Return [X, Y] of the center of cell containing provided text 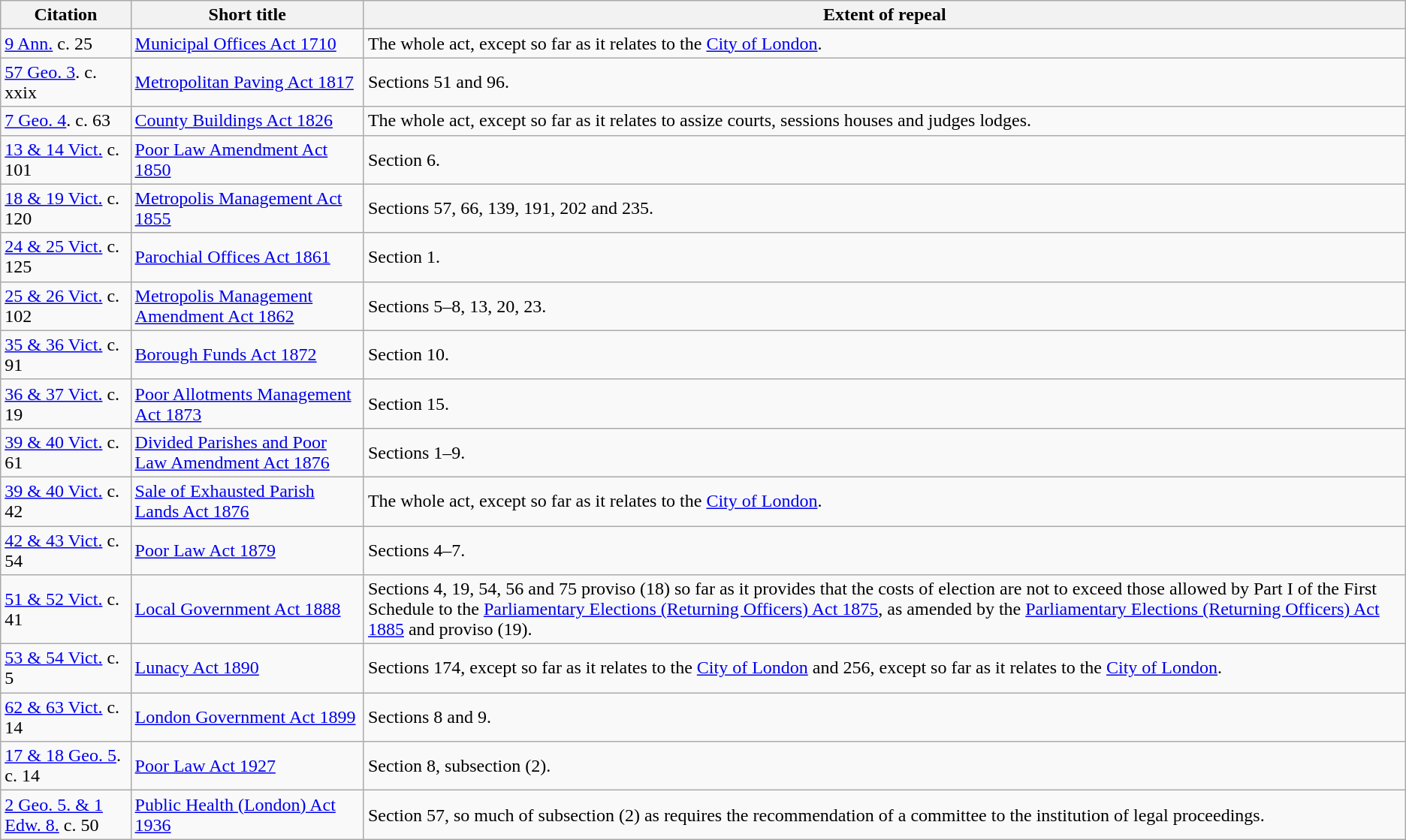
62 & 63 Vict. c. 14 [66, 718]
Citation [66, 15]
13 & 14 Vict. c. 101 [66, 159]
Municipal Offices Act 1710 [247, 44]
57 Geo. 3. c. xxix [66, 83]
Borough Funds Act 1872 [247, 354]
25 & 26 Vict. c. 102 [66, 306]
18 & 19 Vict. c. 120 [66, 209]
9 Ann. c. 25 [66, 44]
24 & 25 Vict. c. 125 [66, 257]
Sections 4–7. [885, 549]
Metropolis Management Amendment Act 1862 [247, 306]
Poor Law Act 1927 [247, 766]
Poor Law Act 1879 [247, 549]
Local Government Act 1888 [247, 610]
17 & 18 Geo. 5. c. 14 [66, 766]
Divided Parishes and Poor Law Amendment Act 1876 [247, 452]
2 Geo. 5. & 1 Edw. 8. c. 50 [66, 815]
Extent of repeal [885, 15]
51 & 52 Vict. c. 41 [66, 610]
Poor Law Amendment Act 1850 [247, 159]
Section 10. [885, 354]
42 & 43 Vict. c. 54 [66, 549]
County Buildings Act 1826 [247, 121]
7 Geo. 4. c. 63 [66, 121]
Sale of Exhausted Parish Lands Act 1876 [247, 501]
Parochial Offices Act 1861 [247, 257]
Section 57, so much of subsection (2) as requires the recommendation of a committee to the institution of legal proceedings. [885, 815]
Section 8, subsection (2). [885, 766]
35 & 36 Vict. c. 91 [66, 354]
53 & 54 Vict. c. 5 [66, 668]
Sections 174, except so far as it relates to the City of London and 256, except so far as it relates to the City of London. [885, 668]
Short title [247, 15]
Sections 1–9. [885, 452]
Sections 5–8, 13, 20, 23. [885, 306]
Poor Allotments Management Act 1873 [247, 404]
39 & 40 Vict. c. 61 [66, 452]
Public Health (London) Act 1936 [247, 815]
London Government Act 1899 [247, 718]
The whole act, except so far as it relates to assize courts, sessions houses and judges lodges. [885, 121]
Metropolitan Paving Act 1817 [247, 83]
Sections 51 and 96. [885, 83]
Lunacy Act 1890 [247, 668]
Section 6. [885, 159]
Sections 8 and 9. [885, 718]
Metropolis Management Act 1855 [247, 209]
36 & 37 Vict. c. 19 [66, 404]
39 & 40 Vict. c. 42 [66, 501]
Section 15. [885, 404]
Sections 57, 66, 139, 191, 202 and 235. [885, 209]
Section 1. [885, 257]
